Return the [X, Y] coordinate for the center point of the cell that contains the specified text.  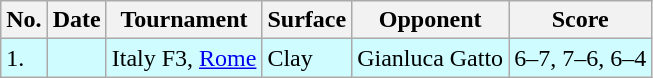
Date [76, 20]
1. [24, 58]
No. [24, 20]
Italy F3, Rome [184, 58]
Clay [307, 58]
Gianluca Gatto [430, 58]
Score [580, 20]
Opponent [430, 20]
Surface [307, 20]
6–7, 7–6, 6–4 [580, 58]
Tournament [184, 20]
